Find where the given text appears and provide that cell's center as [X, Y] coordinate. 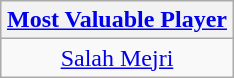
Most Valuable Player [116, 20]
Salah Mejri [116, 58]
